Extract the [x, y] coordinate from the center of the cell holding the provided text.  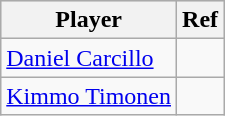
Player [89, 20]
Ref [200, 20]
Daniel Carcillo [89, 58]
Kimmo Timonen [89, 96]
